Return the (x, y) coordinate for the center point of the cell that contains the specified text.  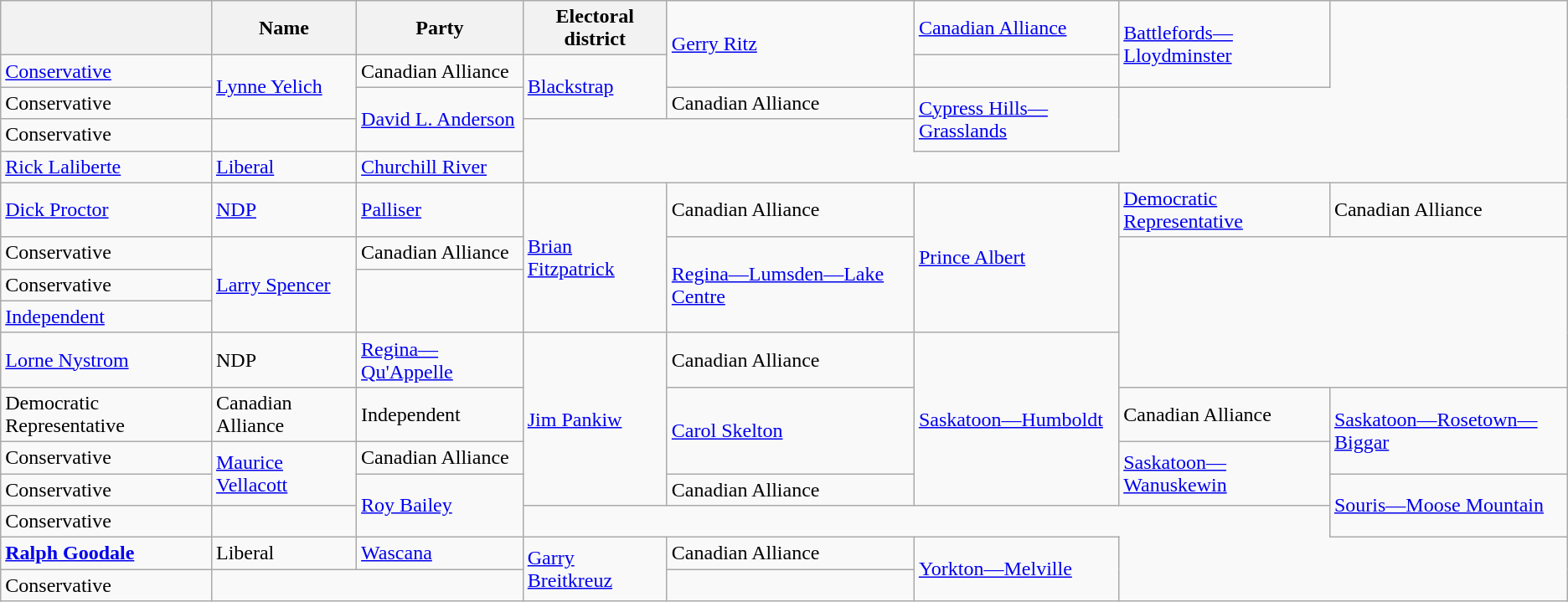
Churchill River (441, 167)
Regina—Lumsden—Lake Centre (791, 285)
Gerry Ritz (791, 44)
Souris—Moose Mountain (1448, 506)
Cypress Hills—Grasslands (1016, 119)
Larry Spencer (283, 285)
Saskatoon—Humboldt (1016, 419)
Battlefords—Lloydminster (1225, 44)
Saskatoon—Wanuskewin (1225, 473)
Maurice Vellacott (283, 473)
Party (441, 28)
Yorkton—Melville (1016, 569)
Jim Pankiw (595, 419)
Ralph Goodale (106, 553)
Lorne Nystrom (106, 360)
Regina—Qu'Appelle (441, 360)
Roy Bailey (441, 506)
Rick Laliberte (106, 167)
Brian Fitzpatrick (595, 258)
Carol Skelton (791, 430)
Name (283, 28)
Garry Breitkreuz (595, 569)
David L. Anderson (441, 119)
Blackstrap (595, 87)
Wascana (441, 553)
Lynne Yelich (283, 87)
Prince Albert (1016, 258)
Saskatoon—Rosetown—Biggar (1448, 430)
Dick Proctor (106, 209)
Electoral district (595, 28)
Palliser (441, 209)
